Pinpoint the cell where the given text exists, returning its (x, y) midpoint coordinate. 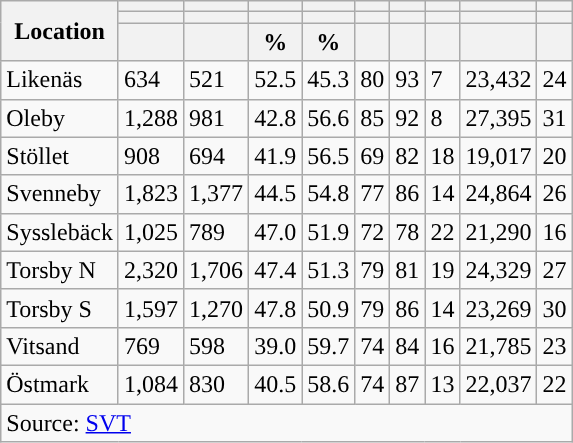
50.9 (328, 308)
24,864 (498, 194)
59.7 (328, 346)
Torsby N (60, 270)
92 (408, 118)
908 (150, 156)
40.5 (276, 384)
81 (408, 270)
2,320 (150, 270)
30 (554, 308)
58.6 (328, 384)
93 (408, 80)
1,597 (150, 308)
694 (216, 156)
21,290 (498, 232)
7 (442, 80)
84 (408, 346)
521 (216, 80)
51.9 (328, 232)
56.6 (328, 118)
18 (442, 156)
69 (372, 156)
72 (372, 232)
44.5 (276, 194)
27 (554, 270)
789 (216, 232)
20 (554, 156)
1,377 (216, 194)
19 (442, 270)
80 (372, 80)
52.5 (276, 80)
23,432 (498, 80)
24 (554, 80)
1,084 (150, 384)
1,025 (150, 232)
78 (408, 232)
1,706 (216, 270)
27,395 (498, 118)
Stöllet (60, 156)
47.8 (276, 308)
Oleby (60, 118)
13 (442, 384)
Torsby S (60, 308)
Sysslebäck (60, 232)
19,017 (498, 156)
56.5 (328, 156)
1,288 (150, 118)
54.8 (328, 194)
Source: SVT (286, 423)
45.3 (328, 80)
82 (408, 156)
21,785 (498, 346)
Svenneby (60, 194)
8 (442, 118)
23 (554, 346)
42.8 (276, 118)
Vitsand (60, 346)
85 (372, 118)
87 (408, 384)
24,329 (498, 270)
22,037 (498, 384)
634 (150, 80)
47.0 (276, 232)
41.9 (276, 156)
26 (554, 194)
Likenäs (60, 80)
77 (372, 194)
1,270 (216, 308)
1,823 (150, 194)
Location (60, 31)
51.3 (328, 270)
23,269 (498, 308)
39.0 (276, 346)
598 (216, 346)
Östmark (60, 384)
981 (216, 118)
769 (150, 346)
31 (554, 118)
47.4 (276, 270)
830 (216, 384)
